Return [X, Y] of the center of cell containing provided text 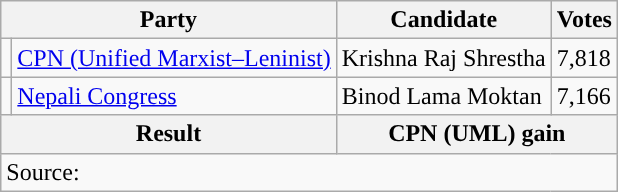
7,166 [584, 96]
Votes [584, 20]
Result [168, 134]
Candidate [444, 20]
CPN (UML) gain [476, 134]
Krishna Raj Shrestha [444, 58]
Source: [310, 172]
7,818 [584, 58]
Binod Lama Moktan [444, 96]
Nepali Congress [174, 96]
CPN (Unified Marxist–Leninist) [174, 58]
Party [168, 20]
